From the cell containing the given text, extract its center point as (X, Y) coordinate. 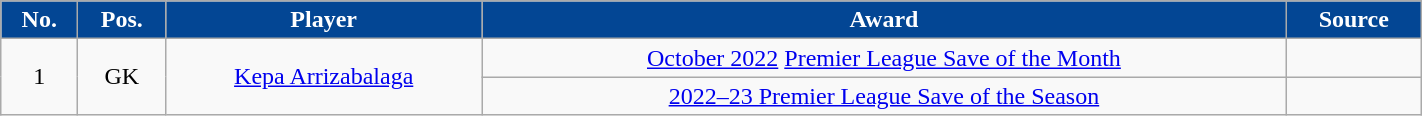
GK (122, 77)
2022–23 Premier League Save of the Season (884, 96)
Source (1354, 20)
Pos. (122, 20)
No. (40, 20)
Player (324, 20)
Kepa Arrizabalaga (324, 77)
Award (884, 20)
October 2022 Premier League Save of the Month (884, 58)
1 (40, 77)
